Search for the cell housing the specified text and yield its [X, Y] center coordinate. 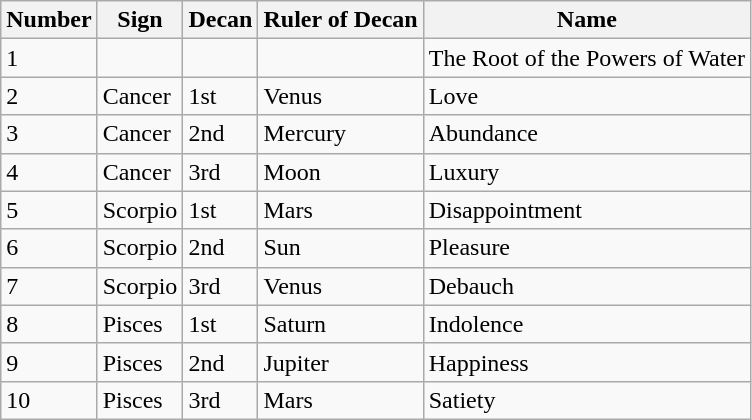
Mercury [340, 134]
Indolence [586, 324]
Saturn [340, 324]
10 [49, 400]
Satiety [586, 400]
Abundance [586, 134]
Love [586, 96]
The Root of the Powers of Water [586, 58]
4 [49, 172]
Number [49, 20]
9 [49, 362]
7 [49, 286]
Sun [340, 248]
5 [49, 210]
Ruler of Decan [340, 20]
Disappointment [586, 210]
2 [49, 96]
Happiness [586, 362]
3 [49, 134]
Jupiter [340, 362]
Sign [140, 20]
6 [49, 248]
Pleasure [586, 248]
Moon [340, 172]
Luxury [586, 172]
1 [49, 58]
Name [586, 20]
Decan [220, 20]
Debauch [586, 286]
8 [49, 324]
